Extract the (x, y) coordinate from the center of the cell holding the provided text.  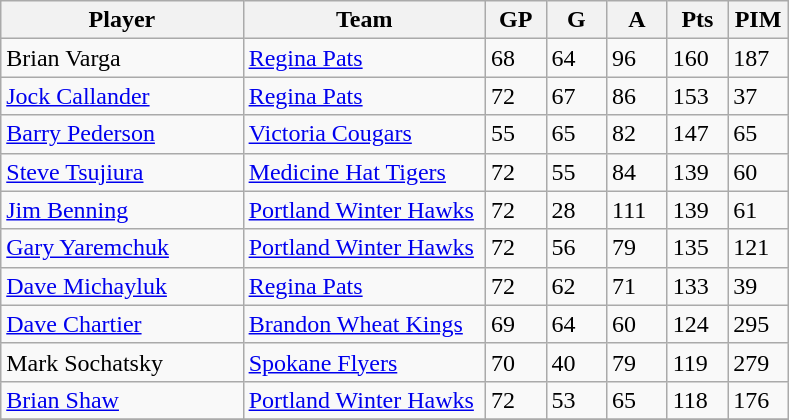
Pts (698, 20)
G (576, 20)
86 (638, 96)
61 (758, 210)
82 (638, 134)
Brian Varga (122, 58)
Jock Callander (122, 96)
62 (576, 286)
84 (638, 172)
37 (758, 96)
Team (364, 20)
Gary Yaremchuk (122, 248)
176 (758, 400)
67 (576, 96)
118 (698, 400)
69 (516, 324)
28 (576, 210)
Mark Sochatsky (122, 362)
Dave Michayluk (122, 286)
70 (516, 362)
295 (758, 324)
153 (698, 96)
279 (758, 362)
187 (758, 58)
Victoria Cougars (364, 134)
Spokane Flyers (364, 362)
Jim Benning (122, 210)
40 (576, 362)
124 (698, 324)
68 (516, 58)
Steve Tsujiura (122, 172)
Brandon Wheat Kings (364, 324)
135 (698, 248)
Dave Chartier (122, 324)
GP (516, 20)
111 (638, 210)
71 (638, 286)
Player (122, 20)
147 (698, 134)
Barry Pederson (122, 134)
53 (576, 400)
PIM (758, 20)
160 (698, 58)
Brian Shaw (122, 400)
56 (576, 248)
A (638, 20)
Medicine Hat Tigers (364, 172)
121 (758, 248)
39 (758, 286)
133 (698, 286)
119 (698, 362)
96 (638, 58)
